Pinpoint the cell where the given text exists, returning its [X, Y] midpoint coordinate. 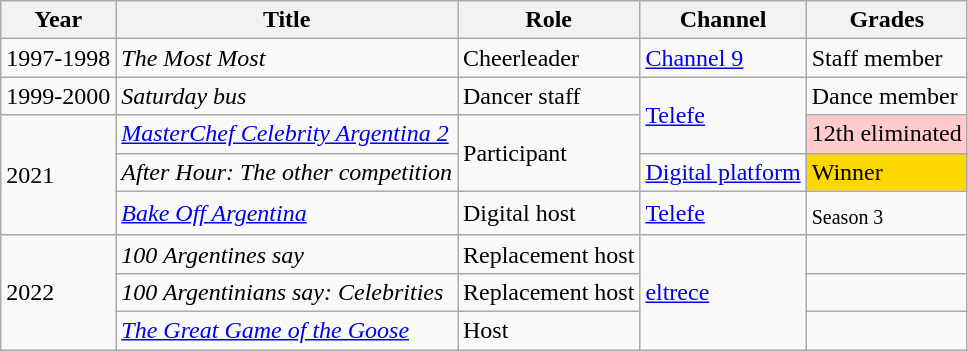
Bake Off Argentina [287, 213]
eltrece [723, 292]
Dance member [886, 96]
MasterChef Celebrity Argentina 2 [287, 134]
Season 3 [886, 213]
Host [549, 331]
12th eliminated [886, 134]
Saturday bus [287, 96]
Title [287, 20]
100 Argentinians say: Celebrities [287, 292]
Role [549, 20]
100 Argentines say [287, 254]
Channel 9 [723, 58]
2022 [58, 292]
1999-2000 [58, 96]
Participant [549, 153]
Channel [723, 20]
The Most Most [287, 58]
The Great Game of the Goose [287, 331]
Grades [886, 20]
Cheerleader [549, 58]
1997-1998 [58, 58]
Digital host [549, 213]
Dancer staff [549, 96]
Winner [886, 172]
Staff member [886, 58]
Digital platform [723, 172]
Year [58, 20]
2021 [58, 175]
After Hour: The other competition [287, 172]
